From the cell containing the given text, extract its center point as (x, y) coordinate. 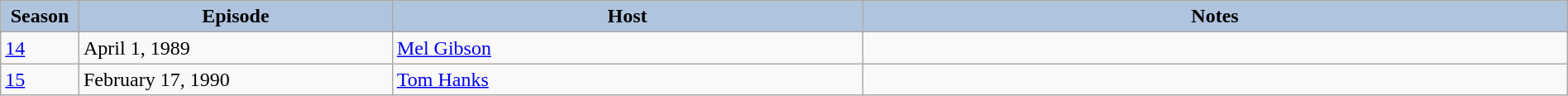
14 (40, 48)
Mel Gibson (627, 48)
Season (40, 17)
Episode (235, 17)
February 17, 1990 (235, 79)
Tom Hanks (627, 79)
Notes (1216, 17)
Host (627, 17)
April 1, 1989 (235, 48)
15 (40, 79)
